Detect which cell encompasses the target text, then output its (X, Y) center coordinate. 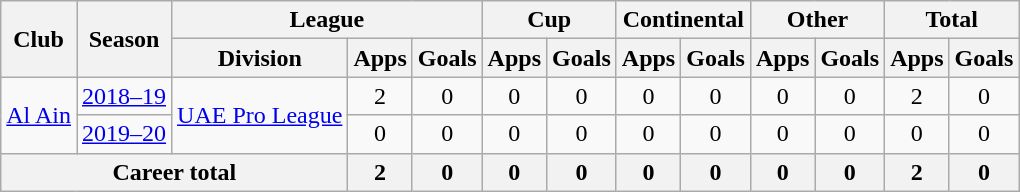
Season (124, 39)
2018–19 (124, 96)
UAE Pro League (260, 115)
Division (260, 58)
2019–20 (124, 134)
Career total (174, 172)
Other (817, 20)
Total (952, 20)
Al Ain (39, 115)
Club (39, 39)
Continental (683, 20)
League (328, 20)
Cup (549, 20)
